Detect which cell encompasses the target text, then output its [X, Y] center coordinate. 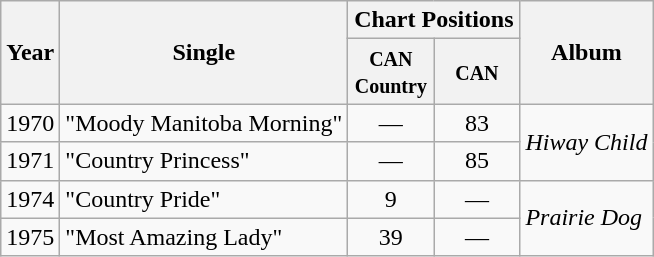
9 [391, 199]
Year [30, 52]
Prairie Dog [586, 218]
Single [204, 52]
Chart Positions [434, 20]
Hiway Child [586, 142]
39 [391, 237]
CAN [477, 72]
83 [477, 123]
"Country Pride" [204, 199]
85 [477, 161]
1971 [30, 161]
"Moody Manitoba Morning" [204, 123]
"Country Princess" [204, 161]
Album [586, 52]
"Most Amazing Lady" [204, 237]
1970 [30, 123]
1974 [30, 199]
CAN Country [391, 72]
1975 [30, 237]
